Return (X, Y) of the center of cell containing provided text 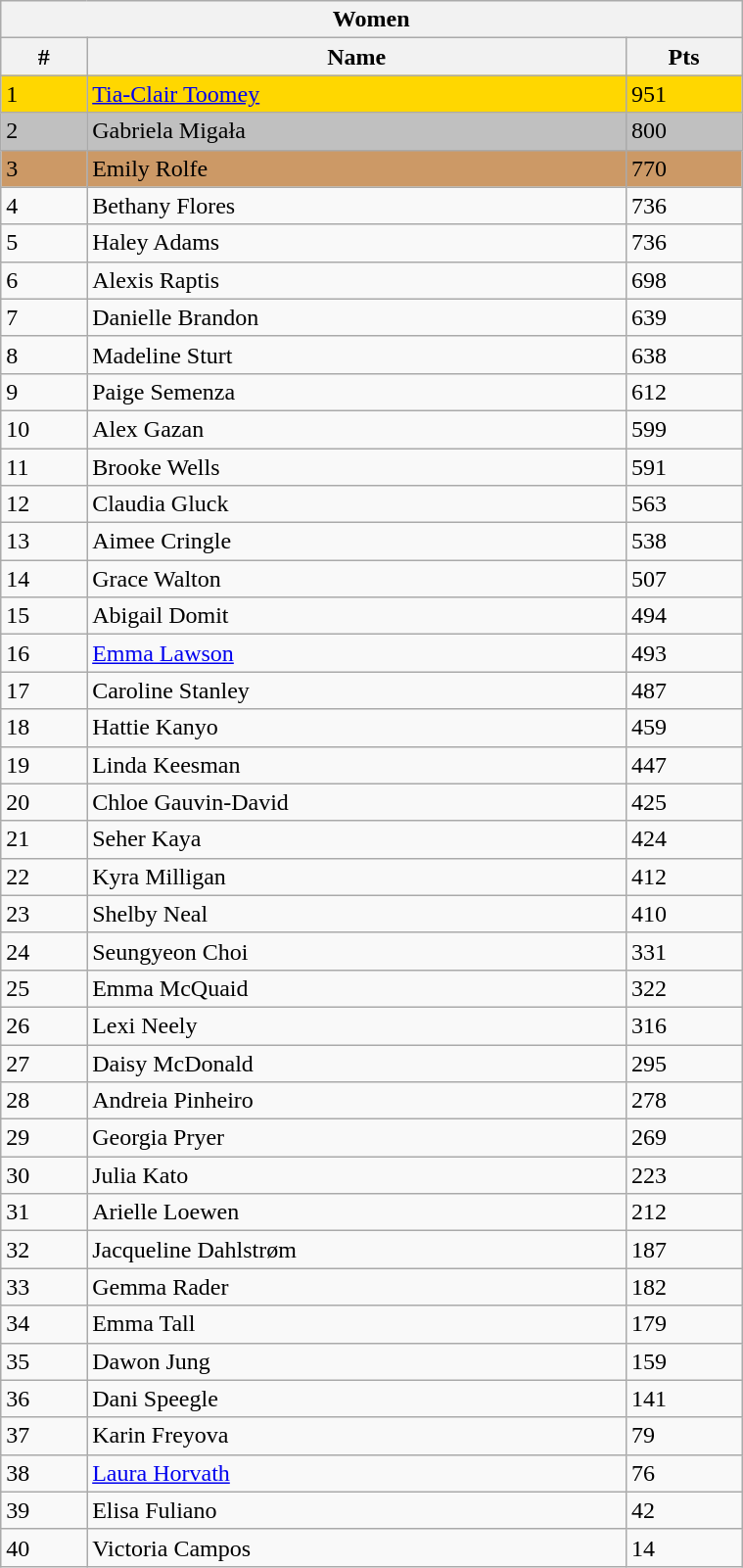
Abigail Domit (356, 616)
18 (44, 728)
Name (356, 57)
223 (684, 1175)
639 (684, 317)
2 (44, 131)
20 (44, 802)
Claudia Gluck (356, 504)
79 (684, 1436)
412 (684, 877)
493 (684, 653)
42 (684, 1510)
316 (684, 1025)
22 (44, 877)
13 (44, 542)
141 (684, 1399)
25 (44, 988)
11 (44, 467)
33 (44, 1287)
800 (684, 131)
Aimee Cringle (356, 542)
159 (684, 1361)
37 (44, 1436)
179 (684, 1324)
Chloe Gauvin-David (356, 802)
507 (684, 579)
269 (684, 1138)
35 (44, 1361)
34 (44, 1324)
698 (684, 280)
7 (44, 317)
494 (684, 616)
Arielle Loewen (356, 1212)
Julia Kato (356, 1175)
Paige Semenza (356, 392)
31 (44, 1212)
563 (684, 504)
19 (44, 765)
Georgia Pryer (356, 1138)
15 (44, 616)
12 (44, 504)
39 (44, 1510)
Dawon Jung (356, 1361)
Haley Adams (356, 243)
4 (44, 206)
16 (44, 653)
Alexis Raptis (356, 280)
599 (684, 429)
24 (44, 951)
Tia-Clair Toomey (356, 94)
Emma Tall (356, 1324)
Linda Keesman (356, 765)
Women (372, 20)
295 (684, 1063)
Madeline Sturt (356, 355)
Dani Speegle (356, 1399)
Caroline Stanley (356, 690)
Laura Horvath (356, 1473)
32 (44, 1250)
Brooke Wells (356, 467)
5 (44, 243)
29 (44, 1138)
182 (684, 1287)
212 (684, 1212)
Emma McQuaid (356, 988)
6 (44, 280)
1 (44, 94)
410 (684, 914)
Seher Kaya (356, 839)
23 (44, 914)
9 (44, 392)
Daisy McDonald (356, 1063)
Hattie Kanyo (356, 728)
Karin Freyova (356, 1436)
Grace Walton (356, 579)
770 (684, 168)
Seungyeon Choi (356, 951)
Gemma Rader (356, 1287)
Emily Rolfe (356, 168)
Jacqueline Dahlstrøm (356, 1250)
8 (44, 355)
Pts (684, 57)
425 (684, 802)
38 (44, 1473)
27 (44, 1063)
Lexi Neely (356, 1025)
612 (684, 392)
21 (44, 839)
278 (684, 1101)
Emma Lawson (356, 653)
Gabriela Migała (356, 131)
28 (44, 1101)
Andreia Pinheiro (356, 1101)
26 (44, 1025)
487 (684, 690)
591 (684, 467)
Victoria Campos (356, 1547)
Bethany Flores (356, 206)
Shelby Neal (356, 914)
424 (684, 839)
459 (684, 728)
187 (684, 1250)
Elisa Fuliano (356, 1510)
30 (44, 1175)
331 (684, 951)
951 (684, 94)
36 (44, 1399)
17 (44, 690)
322 (684, 988)
447 (684, 765)
538 (684, 542)
10 (44, 429)
76 (684, 1473)
Kyra Milligan (356, 877)
Alex Gazan (356, 429)
638 (684, 355)
# (44, 57)
3 (44, 168)
40 (44, 1547)
Danielle Brandon (356, 317)
